Find where the given text appears and provide that cell's center as (X, Y) coordinate. 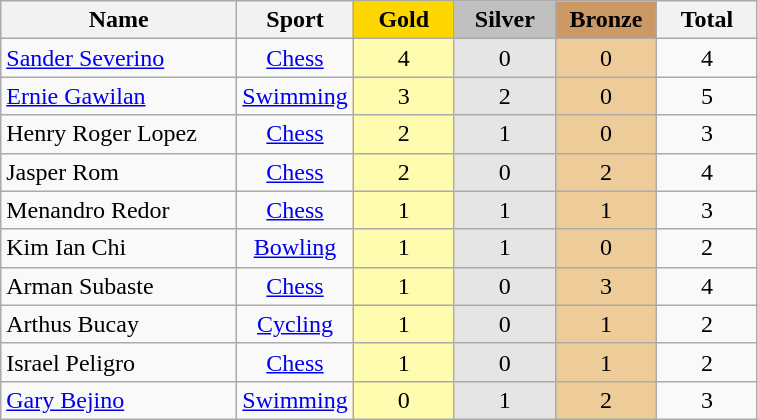
Menandro Redor (119, 210)
Bronze (606, 20)
Sport (295, 20)
Total (706, 20)
Arthus Bucay (119, 324)
Bowling (295, 248)
Henry Roger Lopez (119, 134)
Israel Peligro (119, 362)
5 (706, 96)
Sander Severino (119, 58)
Name (119, 20)
Arman Subaste (119, 286)
Gary Bejino (119, 400)
Cycling (295, 324)
Silver (504, 20)
Kim Ian Chi (119, 248)
Ernie Gawilan (119, 96)
Gold (404, 20)
Jasper Rom (119, 172)
